Determine the [X, Y] coordinate at the center of the cell enclosing the given text.  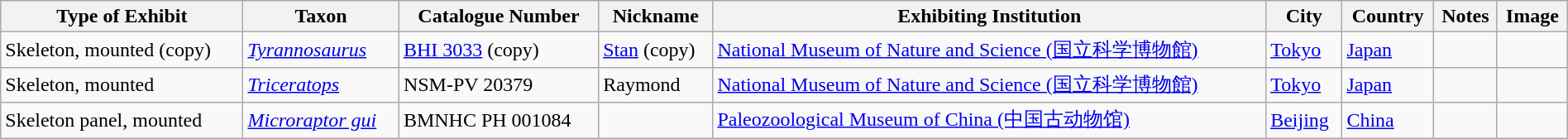
Skeleton panel, mounted [122, 121]
Type of Exhibit [122, 17]
Paleozoological Museum of China (中国古动物馆) [989, 121]
Raymond [656, 84]
Triceratops [321, 84]
BMNHC PH 001084 [498, 121]
Tyrannosaurus [321, 50]
China [1388, 121]
NSM-PV 20379 [498, 84]
Stan (copy) [656, 50]
Country [1388, 17]
Exhibiting Institution [989, 17]
Beijing [1304, 121]
Notes [1465, 17]
Image [1532, 17]
City [1304, 17]
Microraptor gui [321, 121]
Nickname [656, 17]
Skeleton, mounted [122, 84]
Taxon [321, 17]
Skeleton, mounted (copy) [122, 50]
Catalogue Number [498, 17]
BHI 3033 (copy) [498, 50]
